Determine the (X, Y) coordinate at the center of the cell enclosing the given text.  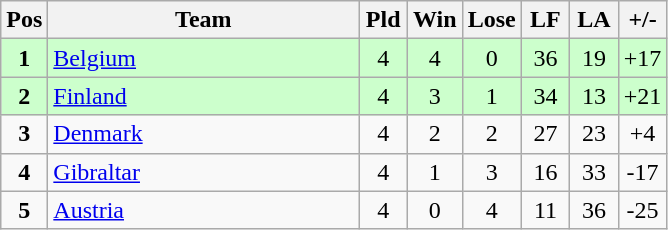
27 (546, 134)
33 (594, 172)
Lose (492, 20)
19 (594, 58)
LF (546, 20)
Denmark (204, 134)
Win (434, 20)
LA (594, 20)
Austria (204, 210)
Belgium (204, 58)
+17 (642, 58)
Finland (204, 96)
-17 (642, 172)
+/- (642, 20)
34 (546, 96)
Pld (384, 20)
+4 (642, 134)
13 (594, 96)
+21 (642, 96)
23 (594, 134)
5 (24, 210)
Pos (24, 20)
Team (204, 20)
Gibraltar (204, 172)
11 (546, 210)
16 (546, 172)
-25 (642, 210)
